Locate the cell with the specified text and output its (X, Y) center coordinate. 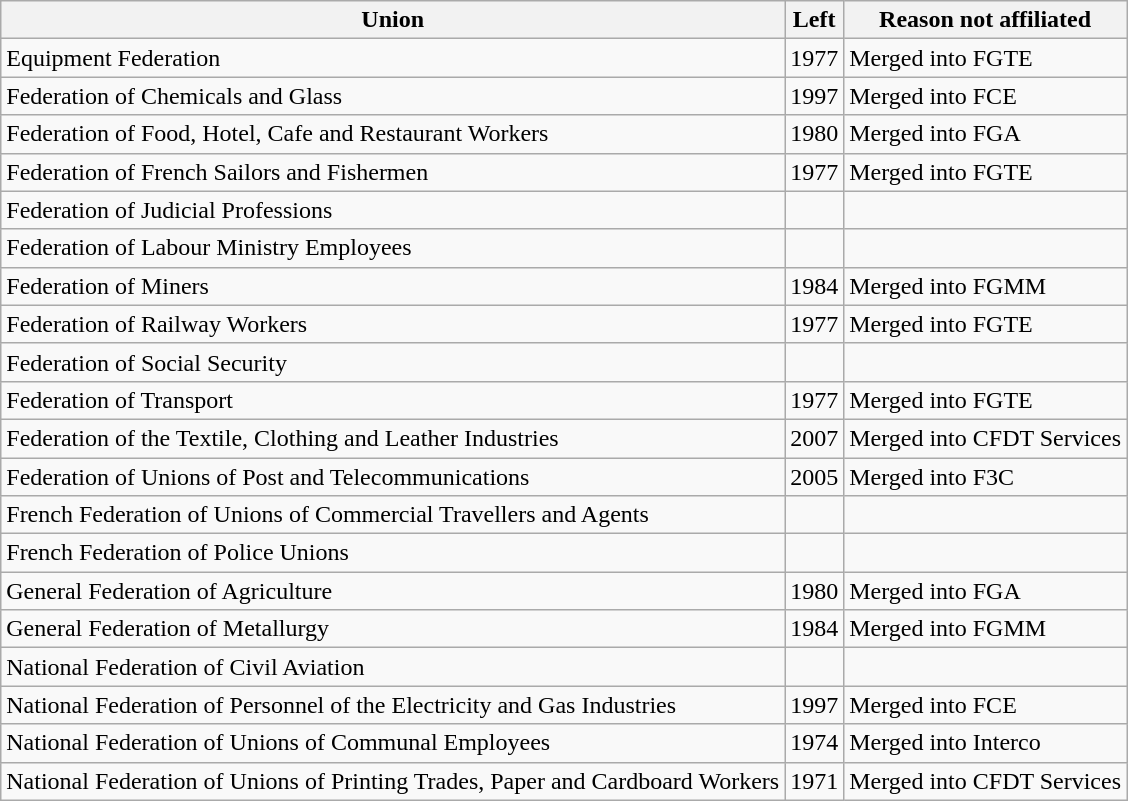
Equipment Federation (393, 58)
National Federation of Unions of Communal Employees (393, 743)
Reason not affiliated (986, 20)
Union (393, 20)
Federation of Railway Workers (393, 324)
Federation of Social Security (393, 362)
General Federation of Metallurgy (393, 629)
French Federation of Police Unions (393, 553)
Federation of Miners (393, 286)
French Federation of Unions of Commercial Travellers and Agents (393, 515)
2007 (814, 438)
Federation of French Sailors and Fishermen (393, 172)
General Federation of Agriculture (393, 591)
Left (814, 20)
Federation of Food, Hotel, Cafe and Restaurant Workers (393, 134)
Federation of Chemicals and Glass (393, 96)
Federation of Labour Ministry Employees (393, 248)
Federation of Unions of Post and Telecommunications (393, 477)
Federation of Transport (393, 400)
National Federation of Personnel of the Electricity and Gas Industries (393, 705)
1974 (814, 743)
Federation of the Textile, Clothing and Leather Industries (393, 438)
Federation of Judicial Professions (393, 210)
National Federation of Civil Aviation (393, 667)
2005 (814, 477)
National Federation of Unions of Printing Trades, Paper and Cardboard Workers (393, 781)
Merged into F3C (986, 477)
Merged into Interco (986, 743)
1971 (814, 781)
